Provide the [X, Y] coordinate of the cell's center where the given text is located.  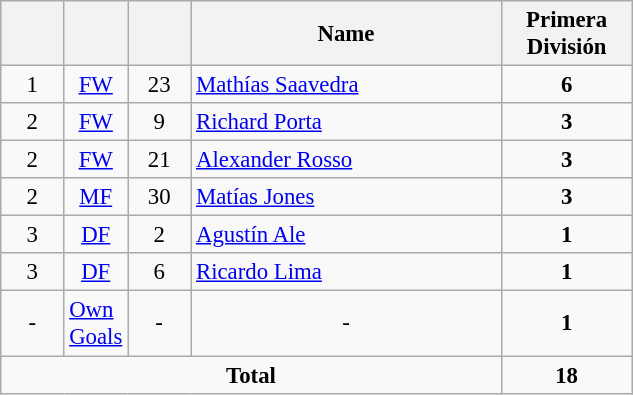
Name [346, 34]
Total [252, 375]
18 [566, 375]
Primera División [566, 34]
23 [160, 85]
MF [96, 197]
Richard Porta [346, 122]
Ricardo Lima [346, 273]
Own Goals [96, 324]
Alexander Rosso [346, 160]
21 [160, 160]
Agustín Ale [346, 235]
30 [160, 197]
Matías Jones [346, 197]
Mathías Saavedra [346, 85]
9 [160, 122]
